Scan for the cell matching the given text and deliver its (X, Y) coordinate at center. 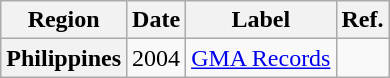
GMA Records (261, 58)
Date (156, 20)
Ref. (362, 20)
Region (64, 20)
Label (261, 20)
2004 (156, 58)
Philippines (64, 58)
